Provide the (x, y) coordinate of the cell's center where the given text is located.  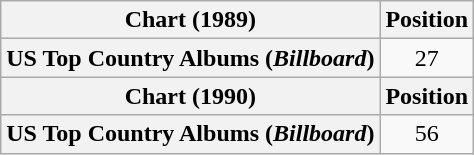
56 (427, 134)
27 (427, 58)
Chart (1990) (190, 96)
Chart (1989) (190, 20)
